Output the (X, Y) coordinate of the center of the cell containing the given text.  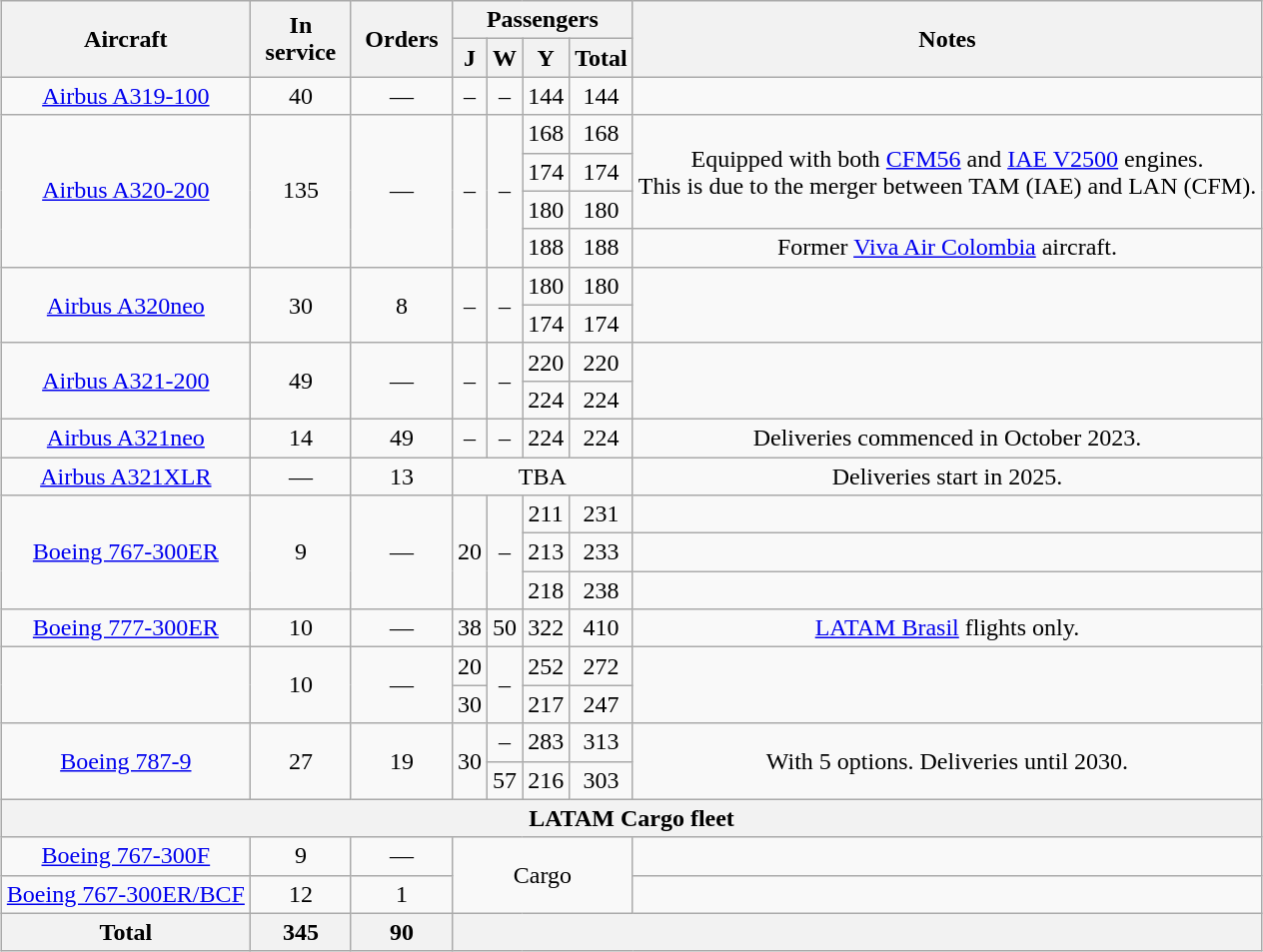
Boeing 767-300F (126, 856)
Y (546, 58)
19 (402, 761)
57 (506, 780)
272 (602, 666)
J (470, 58)
LATAM Brasil flights only. (947, 628)
W (506, 58)
27 (300, 761)
216 (546, 780)
247 (602, 704)
Airbus A321XLR (126, 476)
238 (602, 590)
218 (546, 590)
Cargo (544, 875)
LATAM Cargo fleet (631, 818)
Former Viva Air Colombia aircraft. (947, 248)
Aircraft (126, 39)
Airbus A321-200 (126, 381)
Boeing 767-300ER/BCF (126, 894)
In service (300, 39)
Orders (402, 39)
252 (546, 666)
217 (546, 704)
Airbus A320neo (126, 305)
1 (402, 894)
With 5 options. Deliveries until 2030. (947, 761)
322 (546, 628)
Equipped with both CFM56 and IAE V2500 engines. This is due to the merger between TAM (IAE) and LAN (CFM). (947, 172)
Deliveries start in 2025. (947, 476)
410 (602, 628)
13 (402, 476)
14 (300, 438)
50 (506, 628)
Boeing 777-300ER (126, 628)
Airbus A320-200 (126, 191)
Airbus A321neo (126, 438)
313 (602, 742)
Deliveries commenced in October 2023. (947, 438)
303 (602, 780)
38 (470, 628)
12 (300, 894)
213 (546, 552)
90 (402, 932)
Passengers (544, 20)
283 (546, 742)
345 (300, 932)
233 (602, 552)
Notes (947, 39)
Boeing 767-300ER (126, 552)
TBA (544, 476)
Boeing 787-9 (126, 761)
8 (402, 305)
231 (602, 514)
40 (300, 96)
Airbus A319-100 (126, 96)
211 (546, 514)
135 (300, 191)
